Determine the (X, Y) coordinate at the center of the cell enclosing the given text.  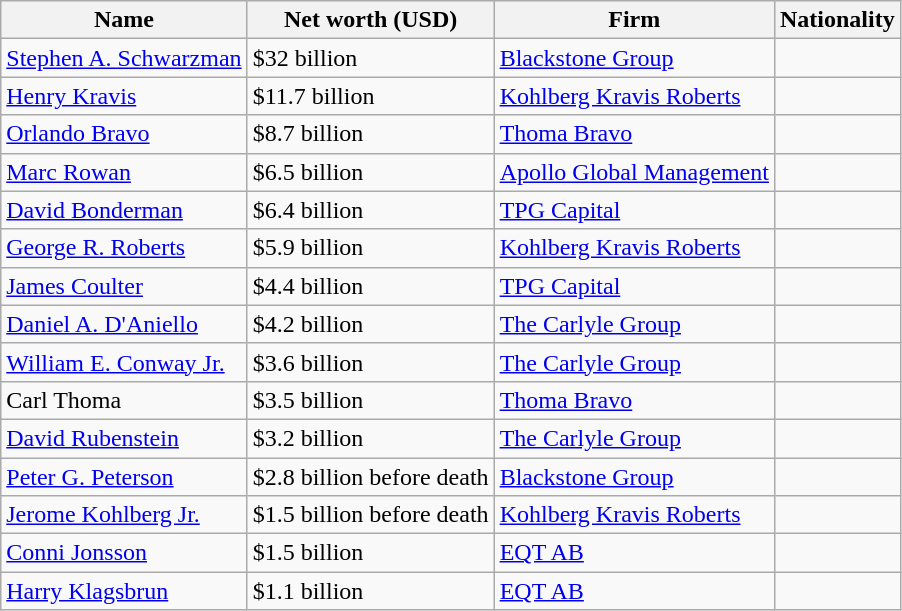
David Bonderman (124, 210)
$1.5 billion (370, 553)
$3.6 billion (370, 362)
James Coulter (124, 286)
$3.5 billion (370, 400)
Carl Thoma (124, 400)
Stephen A. Schwarzman (124, 58)
George R. Roberts (124, 248)
Nationality (837, 20)
Name (124, 20)
$1.1 billion (370, 591)
$8.7 billion (370, 134)
$3.2 billion (370, 438)
Apollo Global Management (634, 172)
Conni Jonsson (124, 553)
Peter G. Peterson (124, 477)
Marc Rowan (124, 172)
$6.4 billion (370, 210)
$6.5 billion (370, 172)
$4.4 billion (370, 286)
$1.5 billion before death (370, 515)
$4.2 billion (370, 324)
Henry Kravis (124, 96)
$2.8 billion before death (370, 477)
$32 billion (370, 58)
William E. Conway Jr. (124, 362)
$11.7 billion (370, 96)
Net worth (USD) (370, 20)
Firm (634, 20)
Harry Klagsbrun (124, 591)
Daniel A. D'Aniello (124, 324)
David Rubenstein (124, 438)
Orlando Bravo (124, 134)
$5.9 billion (370, 248)
Jerome Kohlberg Jr. (124, 515)
